Return the (X, Y) coordinate for the center point of the cell that contains the specified text.  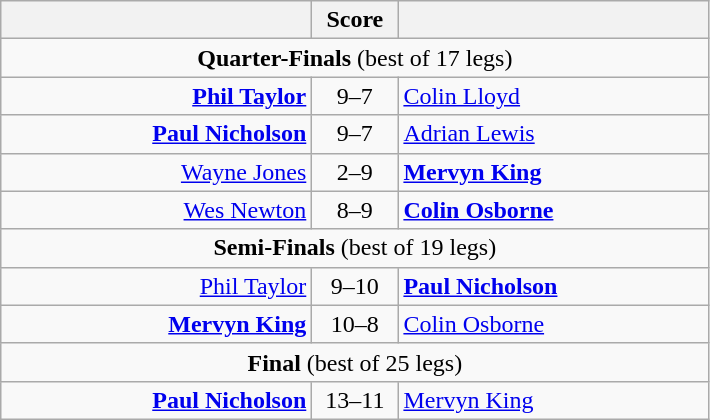
Final (best of 25 legs) (355, 362)
Score (355, 20)
Wayne Jones (156, 172)
Adrian Lewis (554, 134)
Semi-Finals (best of 19 legs) (355, 248)
13–11 (355, 400)
9–10 (355, 286)
8–9 (355, 210)
Wes Newton (156, 210)
10–8 (355, 324)
2–9 (355, 172)
Quarter-Finals (best of 17 legs) (355, 58)
Colin Lloyd (554, 96)
